Extract the (x, y) coordinate from the center of the cell holding the provided text.  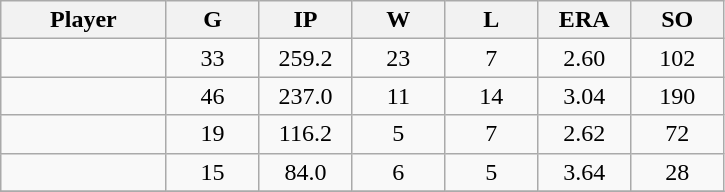
28 (678, 172)
237.0 (306, 96)
Player (84, 20)
11 (398, 96)
2.62 (584, 134)
ERA (584, 20)
33 (212, 58)
102 (678, 58)
259.2 (306, 58)
W (398, 20)
3.64 (584, 172)
116.2 (306, 134)
190 (678, 96)
3.04 (584, 96)
19 (212, 134)
23 (398, 58)
IP (306, 20)
84.0 (306, 172)
2.60 (584, 58)
L (492, 20)
14 (492, 96)
G (212, 20)
15 (212, 172)
46 (212, 96)
6 (398, 172)
72 (678, 134)
SO (678, 20)
